Return the [x, y] coordinate for the center point of the cell that contains the specified text.  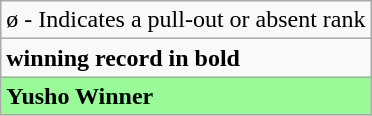
Yusho Winner [186, 96]
ø - Indicates a pull-out or absent rank [186, 20]
winning record in bold [186, 58]
